Provide the [X, Y] coordinate of the cell's center where the given text is located.  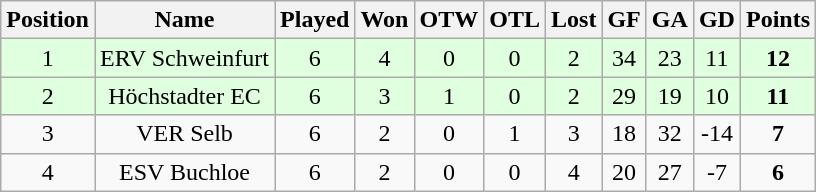
27 [670, 172]
32 [670, 134]
12 [778, 58]
GA [670, 20]
-14 [716, 134]
18 [624, 134]
Played [315, 20]
OTL [515, 20]
VER Selb [184, 134]
Position [48, 20]
23 [670, 58]
Points [778, 20]
Name [184, 20]
10 [716, 96]
19 [670, 96]
7 [778, 134]
-7 [716, 172]
ESV Buchloe [184, 172]
ERV Schweinfurt [184, 58]
29 [624, 96]
OTW [449, 20]
Lost [574, 20]
20 [624, 172]
Höchstadter EC [184, 96]
GF [624, 20]
GD [716, 20]
34 [624, 58]
Won [384, 20]
